Return the (x, y) coordinate for the center point of the cell that contains the specified text.  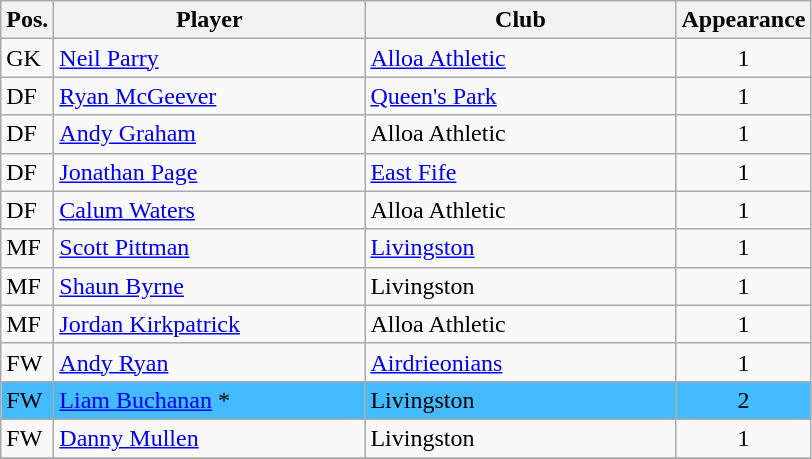
Ryan McGeever (210, 96)
East Fife (520, 172)
Jordan Kirkpatrick (210, 324)
Shaun Byrne (210, 286)
Appearance (744, 20)
Jonathan Page (210, 172)
Andy Ryan (210, 362)
Liam Buchanan * (210, 400)
Pos. (28, 20)
2 (744, 400)
Club (520, 20)
Andy Graham (210, 134)
Airdrieonians (520, 362)
Scott Pittman (210, 248)
Neil Parry (210, 58)
Queen's Park (520, 96)
Calum Waters (210, 210)
Danny Mullen (210, 438)
GK (28, 58)
Player (210, 20)
